Output the [X, Y] coordinate of the center of the cell containing the given text.  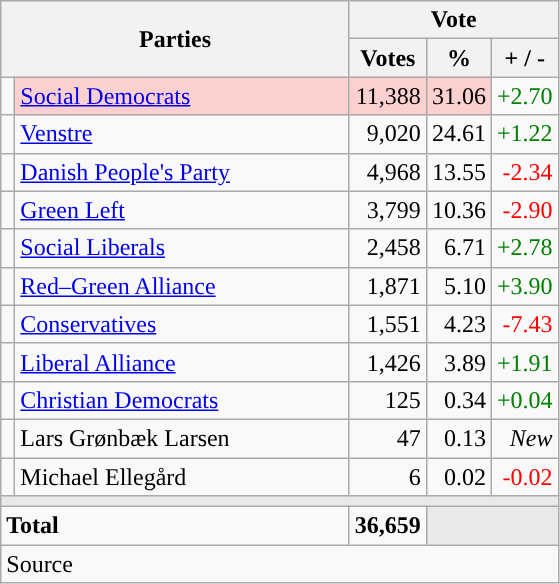
-7.43 [524, 324]
31.06 [458, 96]
Christian Democrats [182, 400]
3,799 [388, 210]
24.61 [458, 134]
Lars Grønbæk Larsen [182, 438]
Vote [454, 20]
1,871 [388, 286]
11,388 [388, 96]
Social Democrats [182, 96]
0.34 [458, 400]
-0.02 [524, 477]
0.02 [458, 477]
36,659 [388, 526]
Liberal Alliance [182, 362]
1,426 [388, 362]
4.23 [458, 324]
Social Liberals [182, 248]
125 [388, 400]
+2.70 [524, 96]
+2.78 [524, 248]
Green Left [182, 210]
4,968 [388, 172]
+0.04 [524, 400]
6.71 [458, 248]
1,551 [388, 324]
6 [388, 477]
New [524, 438]
13.55 [458, 172]
+ / - [524, 58]
Total [176, 526]
Michael Ellegård [182, 477]
2,458 [388, 248]
3.89 [458, 362]
% [458, 58]
+1.91 [524, 362]
Danish People's Party [182, 172]
Venstre [182, 134]
5.10 [458, 286]
Parties [176, 39]
-2.90 [524, 210]
Votes [388, 58]
Source [280, 564]
Conservatives [182, 324]
+1.22 [524, 134]
10.36 [458, 210]
-2.34 [524, 172]
+3.90 [524, 286]
0.13 [458, 438]
47 [388, 438]
9,020 [388, 134]
Red–Green Alliance [182, 286]
